Identify which cell holds the provided text, then report its [X, Y] central coordinate. 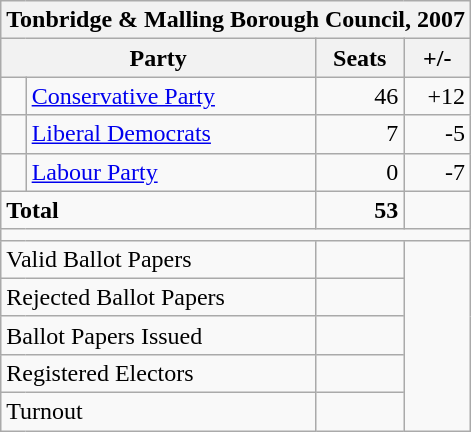
Turnout [158, 411]
Registered Electors [158, 373]
+12 [438, 96]
-7 [438, 172]
Rejected Ballot Papers [158, 297]
Party [158, 58]
Labour Party [170, 172]
-5 [438, 134]
Conservative Party [170, 96]
0 [360, 172]
Ballot Papers Issued [158, 335]
Valid Ballot Papers [158, 259]
Tonbridge & Malling Borough Council, 2007 [236, 20]
46 [360, 96]
Seats [360, 58]
53 [360, 210]
Total [158, 210]
+/- [438, 58]
Liberal Democrats [170, 134]
7 [360, 134]
